Identify which cell holds the provided text, then report its [x, y] central coordinate. 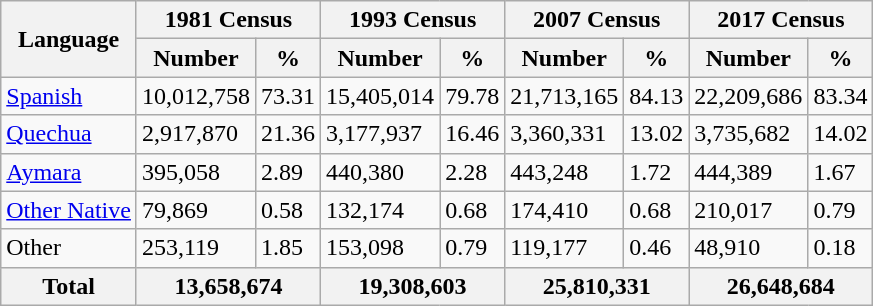
26,648,684 [781, 286]
174,410 [564, 210]
25,810,331 [597, 286]
0.58 [288, 210]
1.85 [288, 248]
2.89 [288, 172]
22,209,686 [748, 96]
15,405,014 [380, 96]
2007 Census [597, 20]
16.46 [472, 134]
21.36 [288, 134]
395,058 [196, 172]
1.67 [840, 172]
444,389 [748, 172]
2,917,870 [196, 134]
Quechua [69, 134]
Total [69, 286]
3,735,682 [748, 134]
153,098 [380, 248]
48,910 [748, 248]
3,177,937 [380, 134]
Other Native [69, 210]
0.46 [656, 248]
2017 Census [781, 20]
3,360,331 [564, 134]
1981 Census [228, 20]
73.31 [288, 96]
Language [69, 39]
13,658,674 [228, 286]
253,119 [196, 248]
84.13 [656, 96]
10,012,758 [196, 96]
Aymara [69, 172]
14.02 [840, 134]
21,713,165 [564, 96]
79,869 [196, 210]
443,248 [564, 172]
119,177 [564, 248]
132,174 [380, 210]
19,308,603 [413, 286]
Other [69, 248]
210,017 [748, 210]
440,380 [380, 172]
0.18 [840, 248]
13.02 [656, 134]
2.28 [472, 172]
83.34 [840, 96]
1993 Census [413, 20]
Spanish [69, 96]
79.78 [472, 96]
1.72 [656, 172]
